Output the [x, y] coordinate of the center of the cell containing the given text.  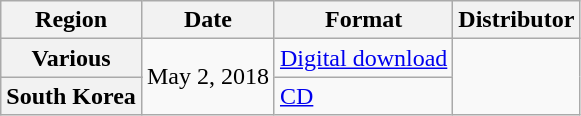
May 2, 2018 [208, 77]
Format [363, 20]
Distributor [516, 20]
Date [208, 20]
Digital download [363, 58]
South Korea [72, 96]
Region [72, 20]
Various [72, 58]
CD [363, 96]
